Provide the (x, y) coordinate of the cell's center where the given text is located.  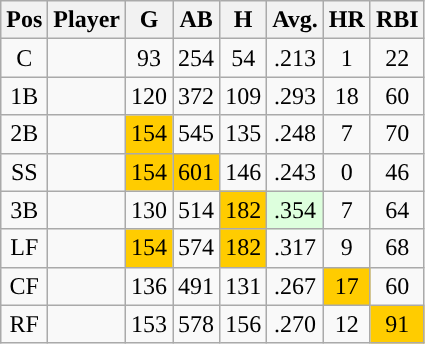
578 (196, 324)
G (150, 20)
SS (24, 172)
46 (397, 172)
22 (397, 58)
.213 (296, 58)
Player (87, 20)
H (244, 20)
18 (346, 96)
514 (196, 210)
491 (196, 286)
136 (150, 286)
109 (244, 96)
HR (346, 20)
.267 (296, 286)
AB (196, 20)
.317 (296, 248)
601 (196, 172)
RF (24, 324)
17 (346, 286)
.293 (296, 96)
CF (24, 286)
153 (150, 324)
12 (346, 324)
130 (150, 210)
156 (244, 324)
372 (196, 96)
2B (24, 134)
70 (397, 134)
574 (196, 248)
.354 (296, 210)
1 (346, 58)
1B (24, 96)
146 (244, 172)
C (24, 58)
Pos (24, 20)
93 (150, 58)
.248 (296, 134)
0 (346, 172)
545 (196, 134)
91 (397, 324)
254 (196, 58)
Avg. (296, 20)
54 (244, 58)
135 (244, 134)
131 (244, 286)
RBI (397, 20)
9 (346, 248)
120 (150, 96)
64 (397, 210)
.270 (296, 324)
LF (24, 248)
.243 (296, 172)
68 (397, 248)
3B (24, 210)
